Locate the cell with the specified text and output its [X, Y] center coordinate. 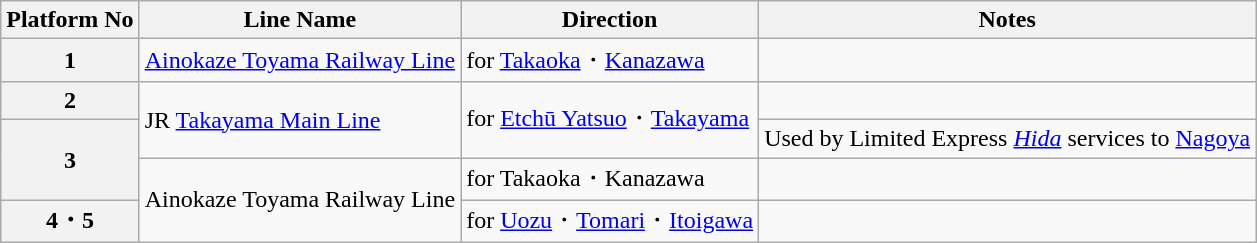
4・5 [70, 222]
Notes [1008, 20]
Used by Limited Express Hida services to Nagoya [1008, 138]
1 [70, 60]
for Etchū Yatsuo・Takayama [610, 119]
for Uozu・Tomari・Itoigawa [610, 222]
3 [70, 160]
JR Takayama Main Line [300, 119]
2 [70, 100]
Line Name [300, 20]
Platform No [70, 20]
Direction [610, 20]
